Search for the cell housing the specified text and yield its (X, Y) center coordinate. 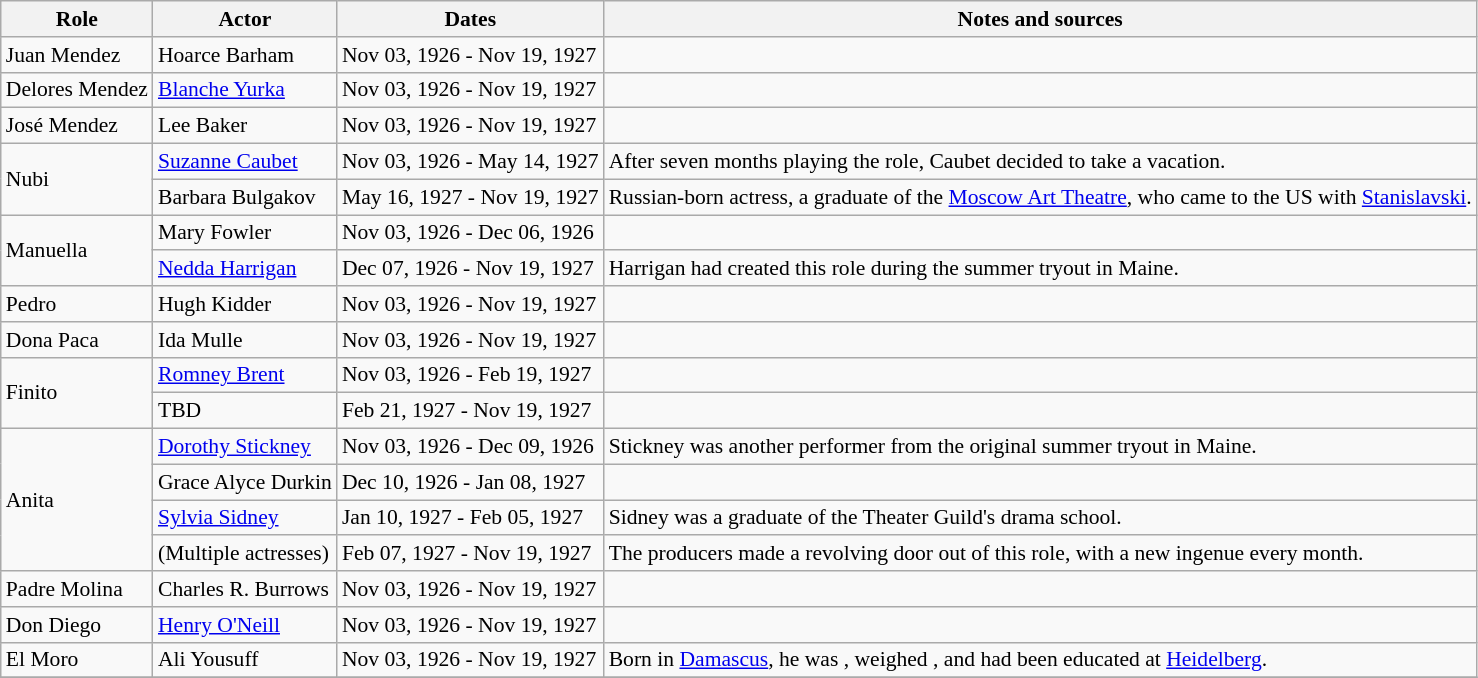
Juan Mendez (77, 55)
Delores Mendez (77, 90)
Ida Mulle (245, 340)
Grace Alyce Durkin (245, 482)
Mary Fowler (245, 233)
Ali Yousuff (245, 660)
Charles R. Burrows (245, 589)
(Multiple actresses) (245, 554)
Padre Molina (77, 589)
Lee Baker (245, 126)
Blanche Yurka (245, 90)
Nov 03, 1926 - Dec 06, 1926 (470, 233)
Suzanne Caubet (245, 162)
Nov 03, 1926 - Dec 09, 1926 (470, 447)
Finito (77, 392)
Pedro (77, 304)
Jan 10, 1927 - Feb 05, 1927 (470, 518)
Dona Paca (77, 340)
José Mendez (77, 126)
Don Diego (77, 625)
Nov 03, 1926 - May 14, 1927 (470, 162)
Dorothy Stickney (245, 447)
Born in Damascus, he was , weighed , and had been educated at Heidelberg. (1040, 660)
The producers made a revolving door out of this role, with a new ingenue every month. (1040, 554)
Actor (245, 19)
Notes and sources (1040, 19)
Hugh Kidder (245, 304)
Henry O'Neill (245, 625)
Feb 07, 1927 - Nov 19, 1927 (470, 554)
Harrigan had created this role during the summer tryout in Maine. (1040, 269)
Dec 10, 1926 - Jan 08, 1927 (470, 482)
Dates (470, 19)
Barbara Bulgakov (245, 197)
Hoarce Barham (245, 55)
Role (77, 19)
Dec 07, 1926 - Nov 19, 1927 (470, 269)
Nedda Harrigan (245, 269)
Feb 21, 1927 - Nov 19, 1927 (470, 411)
Nov 03, 1926 - Feb 19, 1927 (470, 375)
After seven months playing the role, Caubet decided to take a vacation. (1040, 162)
Romney Brent (245, 375)
Anita (77, 500)
May 16, 1927 - Nov 19, 1927 (470, 197)
Stickney was another performer from the original summer tryout in Maine. (1040, 447)
El Moro (77, 660)
TBD (245, 411)
Russian-born actress, a graduate of the Moscow Art Theatre, who came to the US with Stanislavski. (1040, 197)
Nubi (77, 180)
Manuella (77, 250)
Sylvia Sidney (245, 518)
Sidney was a graduate of the Theater Guild's drama school. (1040, 518)
